Capture the cell that displays the provided text and extract its [X, Y] central coordinate. 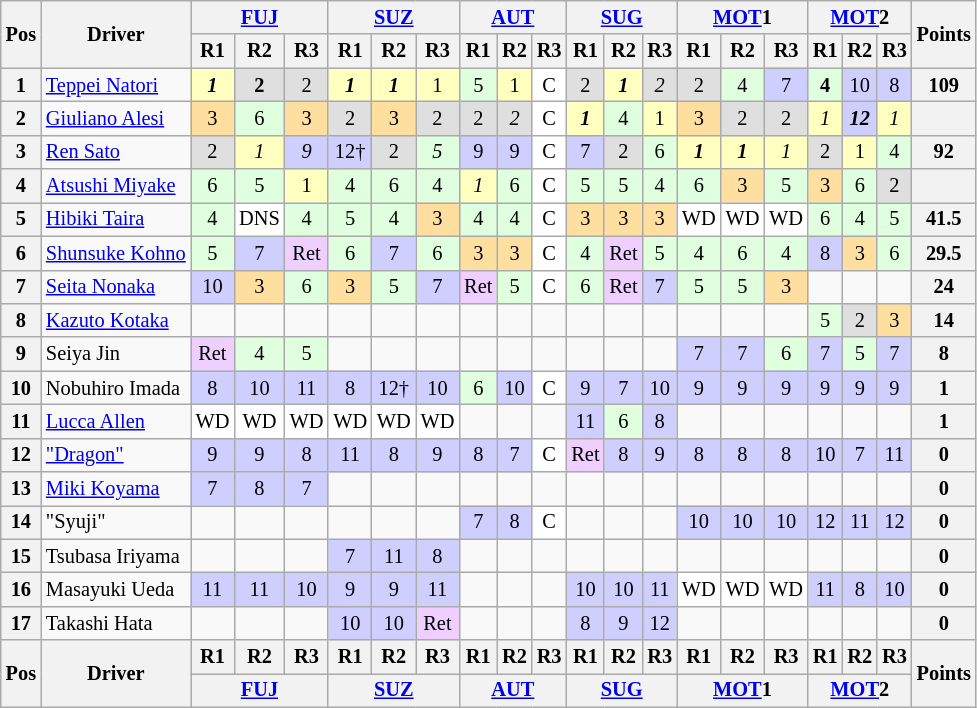
"Syuji" [116, 522]
16 [21, 589]
Seita Nonaka [116, 287]
Masayuki Ueda [116, 589]
109 [944, 85]
DNS [259, 219]
Teppei Natori [116, 85]
Tsubasa Iriyama [116, 556]
24 [944, 287]
41.5 [944, 219]
Miki Koyama [116, 489]
"Dragon" [116, 455]
Shunsuke Kohno [116, 253]
Hibiki Taira [116, 219]
Takashi Hata [116, 623]
Nobuhiro Imada [116, 388]
Giuliano Alesi [116, 118]
Kazuto Kotaka [116, 320]
Lucca Allen [116, 421]
Ren Sato [116, 152]
92 [944, 152]
17 [21, 623]
Atsushi Miyake [116, 186]
Seiya Jin [116, 354]
15 [21, 556]
29.5 [944, 253]
13 [21, 489]
